Detect which cell encompasses the target text, then output its (x, y) center coordinate. 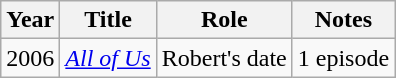
Robert's date (224, 58)
Title (108, 20)
1 episode (343, 58)
Year (30, 20)
All of Us (108, 58)
Role (224, 20)
Notes (343, 20)
2006 (30, 58)
